Search for the cell housing the specified text and yield its [X, Y] center coordinate. 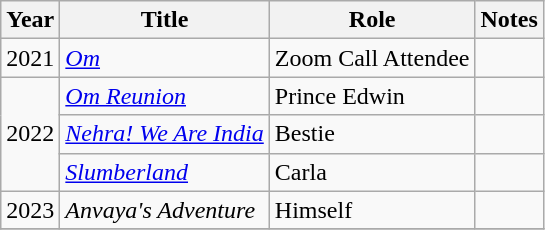
Zoom Call Attendee [372, 58]
2023 [30, 210]
Year [30, 20]
Himself [372, 210]
Slumberland [164, 172]
Prince Edwin [372, 96]
Carla [372, 172]
Notes [509, 20]
Bestie [372, 134]
Om [164, 58]
Nehra! We Are India [164, 134]
2021 [30, 58]
2022 [30, 134]
Title [164, 20]
Anvaya's Adventure [164, 210]
Om Reunion [164, 96]
Role [372, 20]
